Identify which cell holds the provided text, then report its (x, y) central coordinate. 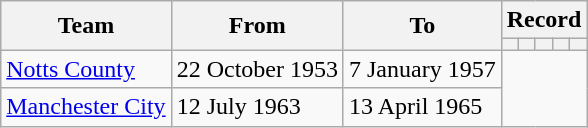
To (422, 26)
Notts County (86, 69)
7 January 1957 (422, 69)
13 April 1965 (422, 107)
Manchester City (86, 107)
Team (86, 26)
12 July 1963 (257, 107)
Record (544, 20)
22 October 1953 (257, 69)
From (257, 26)
